Determine the (x, y) coordinate at the center of the cell enclosing the given text.  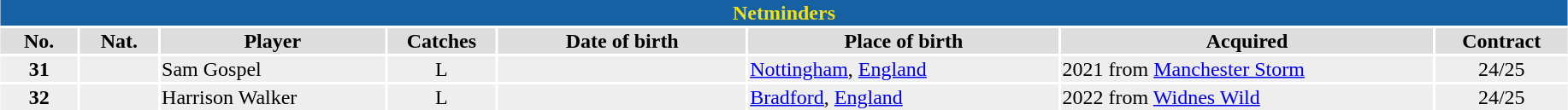
Sam Gospel (273, 69)
Nat. (120, 41)
2021 from Manchester Storm (1247, 69)
Catches (441, 41)
32 (39, 97)
2022 from Widnes Wild (1247, 97)
Acquired (1247, 41)
Nottingham, England (904, 69)
Date of birth (622, 41)
Harrison Walker (273, 97)
No. (39, 41)
Place of birth (904, 41)
31 (39, 69)
Bradford, England (904, 97)
Player (273, 41)
Contract (1501, 41)
Netminders (783, 13)
